Find where the given text appears and provide that cell's center as (X, Y) coordinate. 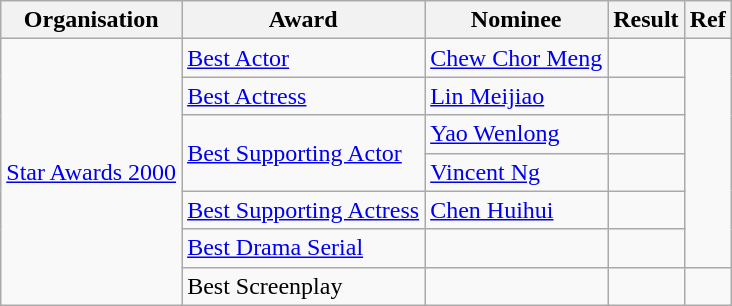
Chen Huihui (516, 210)
Chew Chor Meng (516, 58)
Star Awards 2000 (92, 172)
Best Screenplay (304, 286)
Yao Wenlong (516, 134)
Lin Meijiao (516, 96)
Vincent Ng (516, 172)
Award (304, 20)
Result (646, 20)
Best Supporting Actor (304, 153)
Ref (708, 20)
Best Actor (304, 58)
Best Actress (304, 96)
Best Supporting Actress (304, 210)
Nominee (516, 20)
Best Drama Serial (304, 248)
Organisation (92, 20)
